Capture the cell that displays the provided text and extract its (X, Y) central coordinate. 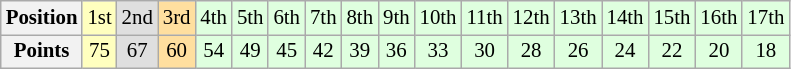
39 (360, 51)
42 (324, 51)
Points (42, 51)
10th (438, 18)
13th (578, 18)
2nd (138, 18)
12th (532, 18)
Position (42, 18)
6th (286, 18)
3rd (177, 18)
26 (578, 51)
75 (99, 51)
45 (286, 51)
16th (718, 18)
22 (672, 51)
14th (626, 18)
20 (718, 51)
24 (626, 51)
18 (766, 51)
28 (532, 51)
33 (438, 51)
36 (396, 51)
30 (484, 51)
15th (672, 18)
11th (484, 18)
49 (250, 51)
4th (214, 18)
9th (396, 18)
60 (177, 51)
7th (324, 18)
17th (766, 18)
5th (250, 18)
67 (138, 51)
1st (99, 18)
8th (360, 18)
54 (214, 51)
